Return (x, y) of the center of cell containing provided text 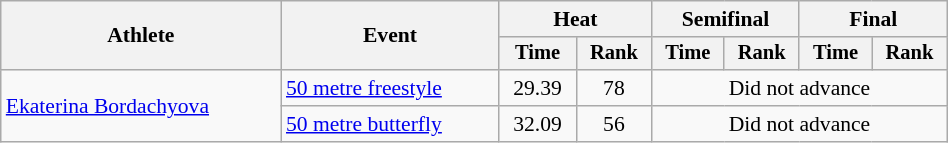
56 (614, 124)
Event (390, 36)
32.09 (538, 124)
78 (614, 88)
Semifinal (726, 19)
Final (873, 19)
Athlete (141, 36)
Ekaterina Bordachyova (141, 106)
Heat (576, 19)
29.39 (538, 88)
50 metre freestyle (390, 88)
50 metre butterfly (390, 124)
